Identify which cell holds the provided text, then report its (x, y) central coordinate. 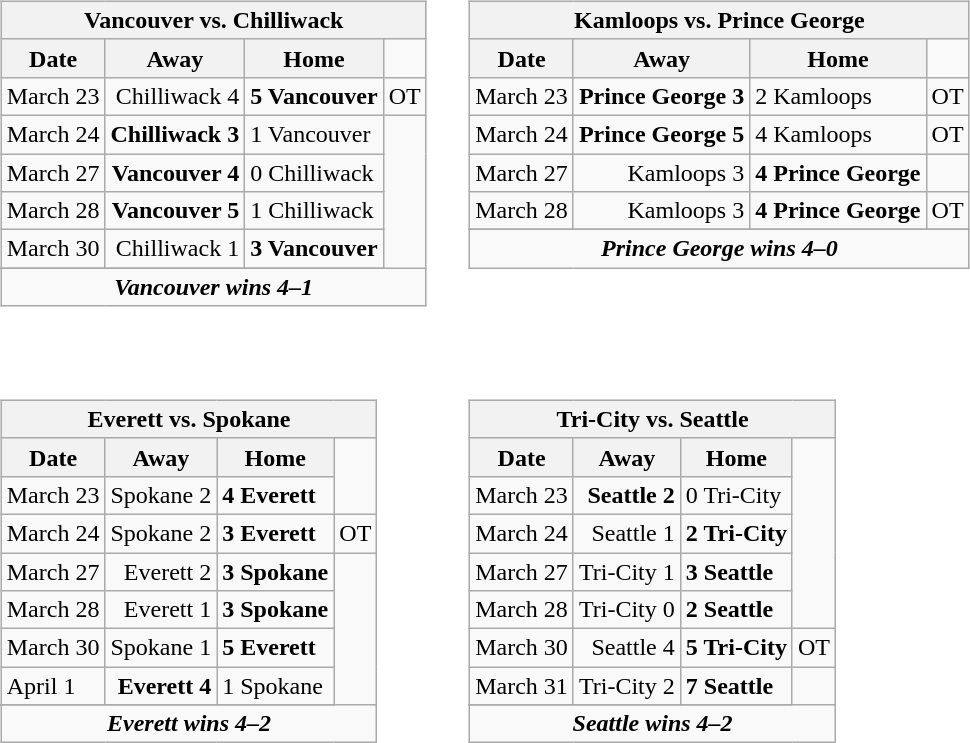
Vancouver 5 (175, 211)
3 Seattle (736, 571)
Everett 2 (161, 571)
Everett wins 4–2 (189, 724)
2 Tri-City (736, 533)
Chilliwack 4 (175, 96)
Kamloops vs. Prince George (720, 20)
March 31 (522, 686)
Prince George 5 (661, 134)
Everett 1 (161, 610)
3 Vancouver (314, 249)
Vancouver wins 4–1 (214, 287)
Spokane 1 (161, 648)
7 Seattle (736, 686)
Vancouver 4 (175, 173)
Tri-City 0 (626, 610)
Prince George 3 (661, 96)
4 Everett (276, 495)
Tri-City vs. Seattle (653, 419)
3 Everett (276, 533)
Tri-City 2 (626, 686)
5 Tri-City (736, 648)
Everett vs. Spokane (189, 419)
2 Kamloops (838, 96)
4 Kamloops (838, 134)
Chilliwack 3 (175, 134)
2 Seattle (736, 610)
5 Vancouver (314, 96)
Chilliwack 1 (175, 249)
0 Tri-City (736, 495)
0 Chilliwack (314, 173)
Seattle 2 (626, 495)
5 Everett (276, 648)
Prince George wins 4–0 (720, 249)
Seattle 1 (626, 533)
1 Spokane (276, 686)
Seattle wins 4–2 (653, 724)
Vancouver vs. Chilliwack (214, 20)
1 Vancouver (314, 134)
Tri-City 1 (626, 571)
April 1 (53, 686)
Seattle 4 (626, 648)
Everett 4 (161, 686)
1 Chilliwack (314, 211)
